Detect which cell encompasses the target text, then output its [X, Y] center coordinate. 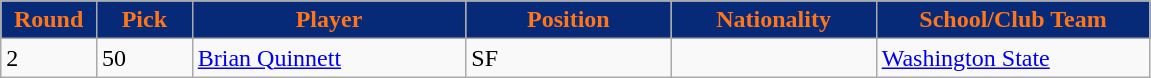
SF [568, 58]
2 [49, 58]
Washington State [1013, 58]
50 [144, 58]
Brian Quinnett [329, 58]
Nationality [774, 20]
School/Club Team [1013, 20]
Position [568, 20]
Pick [144, 20]
Round [49, 20]
Player [329, 20]
